Pinpoint the cell where the given text exists, returning its [x, y] midpoint coordinate. 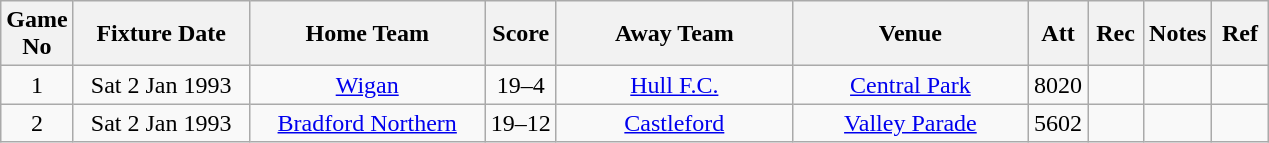
Away Team [674, 34]
Game No [37, 34]
Valley Parade [910, 123]
Hull F.C. [674, 85]
Central Park [910, 85]
Venue [910, 34]
Fixture Date [161, 34]
Ref [1240, 34]
Score [520, 34]
Wigan [367, 85]
Att [1058, 34]
1 [37, 85]
8020 [1058, 85]
Castleford [674, 123]
Notes [1178, 34]
19–4 [520, 85]
2 [37, 123]
19–12 [520, 123]
5602 [1058, 123]
Bradford Northern [367, 123]
Rec [1116, 34]
Home Team [367, 34]
